Locate the cell with the specified text and output its [X, Y] center coordinate. 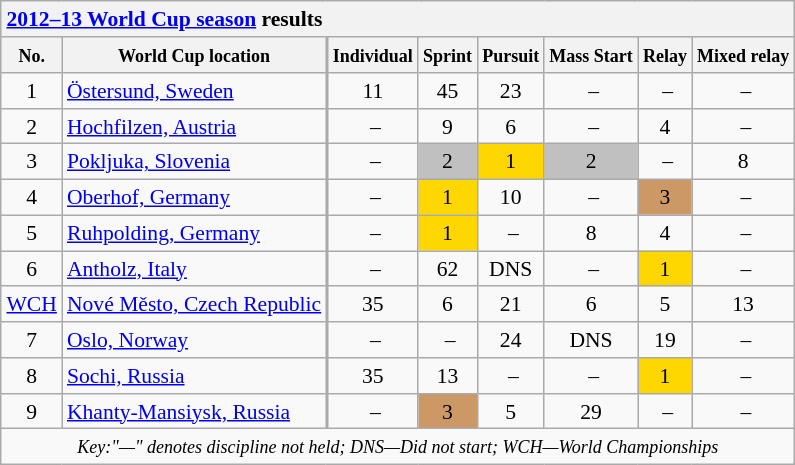
21 [510, 304]
World Cup location [194, 55]
No. [31, 55]
Ruhpolding, Germany [194, 233]
24 [510, 340]
19 [665, 340]
Oberhof, Germany [194, 197]
23 [510, 91]
45 [448, 91]
Antholz, Italy [194, 269]
Sprint [448, 55]
WCH [31, 304]
Key:"—" denotes discipline not held; DNS—Did not start; WCH—World Championships [398, 447]
Pokljuka, Slovenia [194, 162]
11 [373, 91]
62 [448, 269]
7 [31, 340]
29 [591, 411]
Mass Start [591, 55]
Individual [373, 55]
10 [510, 197]
Khanty-Mansiysk, Russia [194, 411]
Pursuit [510, 55]
Relay [665, 55]
Mixed relay [743, 55]
2012–13 World Cup season results [398, 19]
Hochfilzen, Austria [194, 126]
Nové Město, Czech Republic [194, 304]
Sochi, Russia [194, 376]
Östersund, Sweden [194, 91]
Oslo, Norway [194, 340]
